Scan for the cell matching the given text and deliver its [X, Y] coordinate at center. 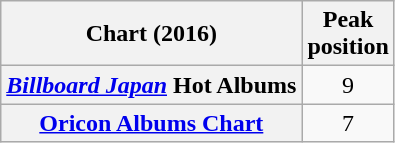
7 [348, 123]
Billboard Japan Hot Albums [152, 85]
9 [348, 85]
Oricon Albums Chart [152, 123]
Peakposition [348, 34]
Chart (2016) [152, 34]
